Locate the cell with the specified text and output its (X, Y) center coordinate. 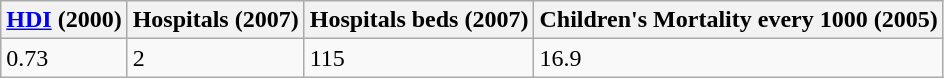
Hospitals beds (2007) (419, 20)
16.9 (738, 58)
Children's Mortality every 1000 (2005) (738, 20)
0.73 (64, 58)
2 (216, 58)
HDI (2000) (64, 20)
115 (419, 58)
Hospitals (2007) (216, 20)
